Return [x, y] of the center of cell containing provided text 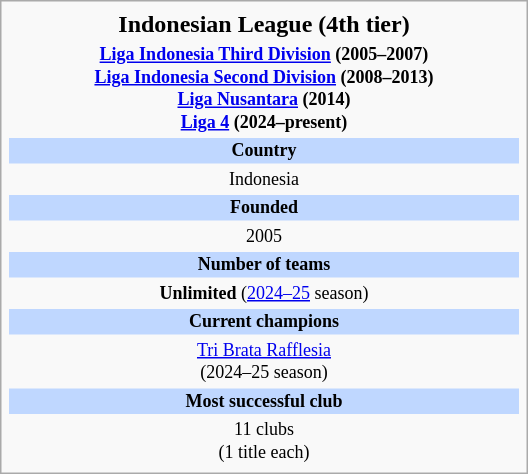
Tri Brata Rafflesia(2024–25 season) [264, 362]
Indonesian League (4th tier) [264, 24]
11 clubs(1 title each) [264, 441]
Liga Indonesia Third Division (2005–2007)Liga Indonesia Second Division (2008–2013)Liga Nusantara (2014)Liga 4 (2024–present) [264, 88]
Indonesia [264, 180]
Most successful club [264, 402]
Unlimited (2024–25 season) [264, 294]
Current champions [264, 322]
Number of teams [264, 265]
Country [264, 151]
2005 [264, 237]
Founded [264, 208]
